Identify which cell holds the provided text, then report its (X, Y) central coordinate. 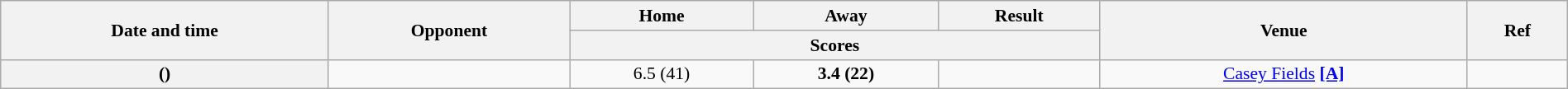
Casey Fields [A] (1284, 74)
Away (845, 16)
Opponent (448, 30)
() (165, 74)
3.4 (22) (845, 74)
Venue (1284, 30)
Result (1019, 16)
Scores (835, 45)
Ref (1517, 30)
6.5 (41) (662, 74)
Home (662, 16)
Date and time (165, 30)
